From the cell containing the given text, extract its center point as [X, Y] coordinate. 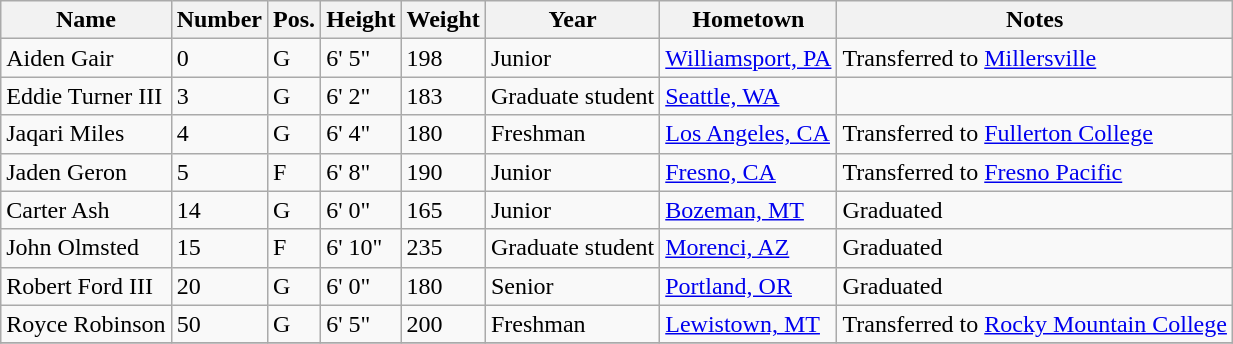
190 [443, 172]
Transferred to Millersville [1034, 58]
Morenci, AZ [748, 248]
235 [443, 248]
Aiden Gair [86, 58]
4 [219, 134]
Hometown [748, 20]
200 [443, 324]
165 [443, 210]
5 [219, 172]
198 [443, 58]
50 [219, 324]
Transferred to Rocky Mountain College [1034, 324]
Portland, OR [748, 286]
Eddie Turner III [86, 96]
Transferred to Fresno Pacific [1034, 172]
Jaqari Miles [86, 134]
6' 10" [361, 248]
Robert Ford III [86, 286]
14 [219, 210]
Senior [572, 286]
Year [572, 20]
Notes [1034, 20]
3 [219, 96]
183 [443, 96]
0 [219, 58]
Number [219, 20]
Jaden Geron [86, 172]
Carter Ash [86, 210]
Seattle, WA [748, 96]
6' 8" [361, 172]
Pos. [294, 20]
Fresno, CA [748, 172]
15 [219, 248]
6' 4" [361, 134]
Williamsport, PA [748, 58]
Height [361, 20]
Bozeman, MT [748, 210]
Transferred to Fullerton College [1034, 134]
Weight [443, 20]
John Olmsted [86, 248]
Name [86, 20]
Lewistown, MT [748, 324]
Los Angeles, CA [748, 134]
20 [219, 286]
6' 2" [361, 96]
Royce Robinson [86, 324]
